Output the [X, Y] coordinate of the center of the cell containing the given text.  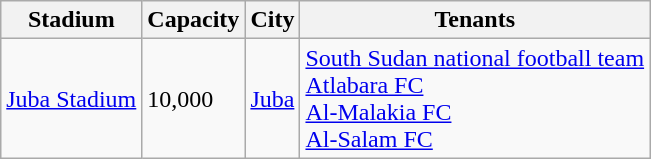
Juba Stadium [72, 98]
Capacity [194, 20]
City [272, 20]
Juba [272, 98]
Tenants [475, 20]
10,000 [194, 98]
South Sudan national football teamAtlabara FCAl-Malakia FC Al-Salam FC [475, 98]
Stadium [72, 20]
